Detect which cell encompasses the target text, then output its (X, Y) center coordinate. 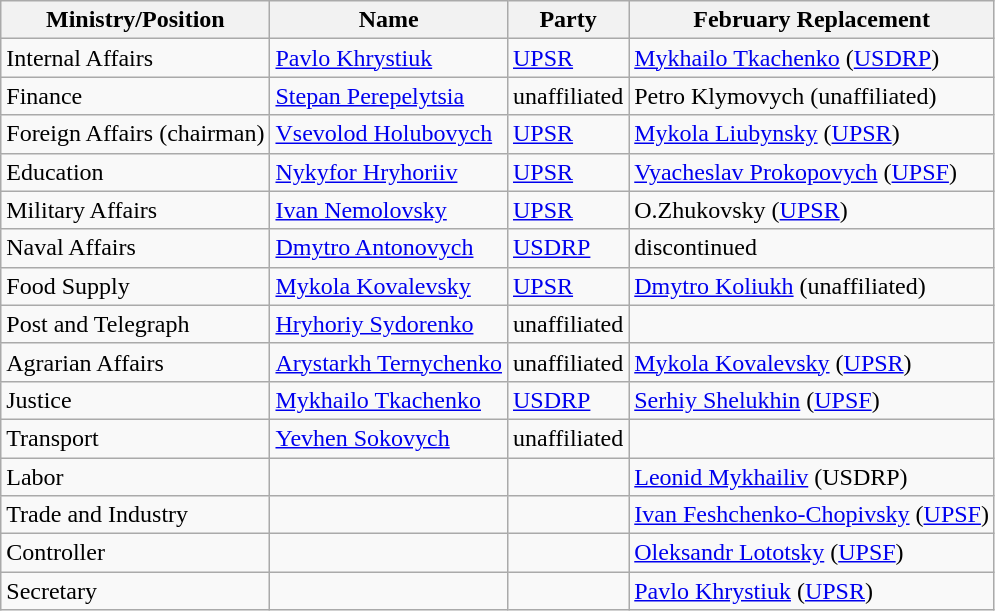
discontinued (812, 248)
Naval Affairs (136, 248)
Mykola Liubynsky (UPSR) (812, 134)
Vyacheslav Prokopovych (UPSF) (812, 172)
Military Affairs (136, 210)
Hryhoriy Sydorenko (389, 324)
Ivan Nemolovsky (389, 210)
Arystarkh Ternychenko (389, 362)
O.Zhukovsky (UPSR) (812, 210)
Name (389, 20)
Vsevolod Holubovych (389, 134)
Ministry/Position (136, 20)
Labor (136, 477)
Leonid Mykhailiv (USDRP) (812, 477)
Mykhailo Tkachenko (USDRP) (812, 58)
Dmytro Koliukh (unaffiliated) (812, 286)
Internal Affairs (136, 58)
February Replacement (812, 20)
Petro Klymovych (unaffiliated) (812, 96)
Yevhen Sokovych (389, 438)
Secretary (136, 591)
Mykola Kovalevsky (389, 286)
Mykhailo Tkachenko (389, 400)
Foreign Affairs (chairman) (136, 134)
Controller (136, 553)
Stepan Perepelytsia (389, 96)
Mykola Kovalevsky (UPSR) (812, 362)
Trade and Industry (136, 515)
Ivan Feshchenko-Chopivsky (UPSF) (812, 515)
Justice (136, 400)
Agrarian Affairs (136, 362)
Pavlo Khrystiuk (UPSR) (812, 591)
Dmytro Antonovych (389, 248)
Nykyfor Hryhoriiv (389, 172)
Transport (136, 438)
Pavlo Khrystiuk (389, 58)
Serhiy Shelukhin (UPSF) (812, 400)
Education (136, 172)
Food Supply (136, 286)
Post and Telegraph (136, 324)
Party (568, 20)
Oleksandr Lototsky (UPSF) (812, 553)
Finance (136, 96)
